Locate the cell with the specified text and output its [x, y] center coordinate. 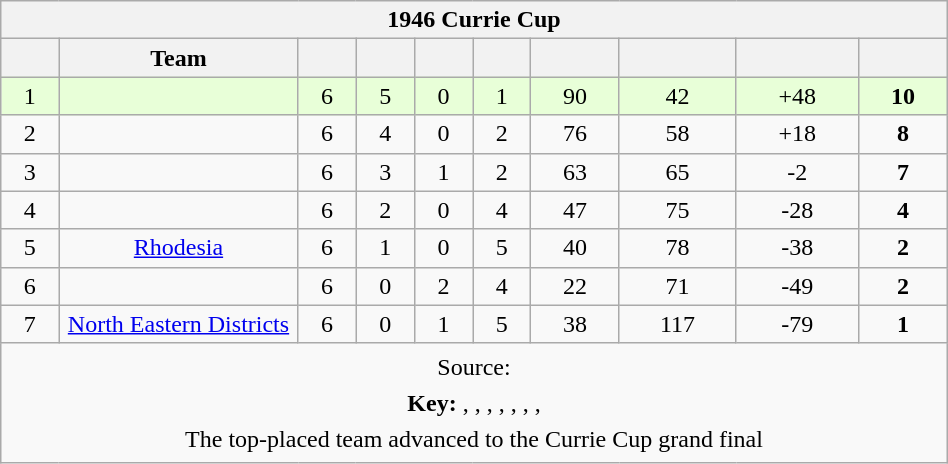
117 [678, 324]
Team [178, 58]
-79 [798, 324]
58 [678, 134]
+18 [798, 134]
75 [678, 210]
-2 [798, 172]
North Eastern Districts [178, 324]
-49 [798, 286]
90 [575, 96]
Rhodesia [178, 248]
8 [904, 134]
65 [678, 172]
-28 [798, 210]
40 [575, 248]
Source: Key: , , , , , , , The top-placed team advanced to the Currie Cup grand final [474, 402]
1946 Currie Cup [474, 20]
+48 [798, 96]
10 [904, 96]
38 [575, 324]
71 [678, 286]
-38 [798, 248]
76 [575, 134]
22 [575, 286]
47 [575, 210]
42 [678, 96]
78 [678, 248]
63 [575, 172]
